Determine the [x, y] coordinate at the center of the cell enclosing the given text.  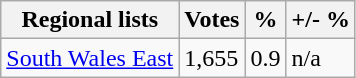
South Wales East [90, 58]
% [266, 20]
Regional lists [90, 20]
0.9 [266, 58]
+/- % [320, 20]
Votes [212, 20]
n/a [320, 58]
1,655 [212, 58]
